Return the [X, Y] coordinate for the center point of the cell that contains the specified text.  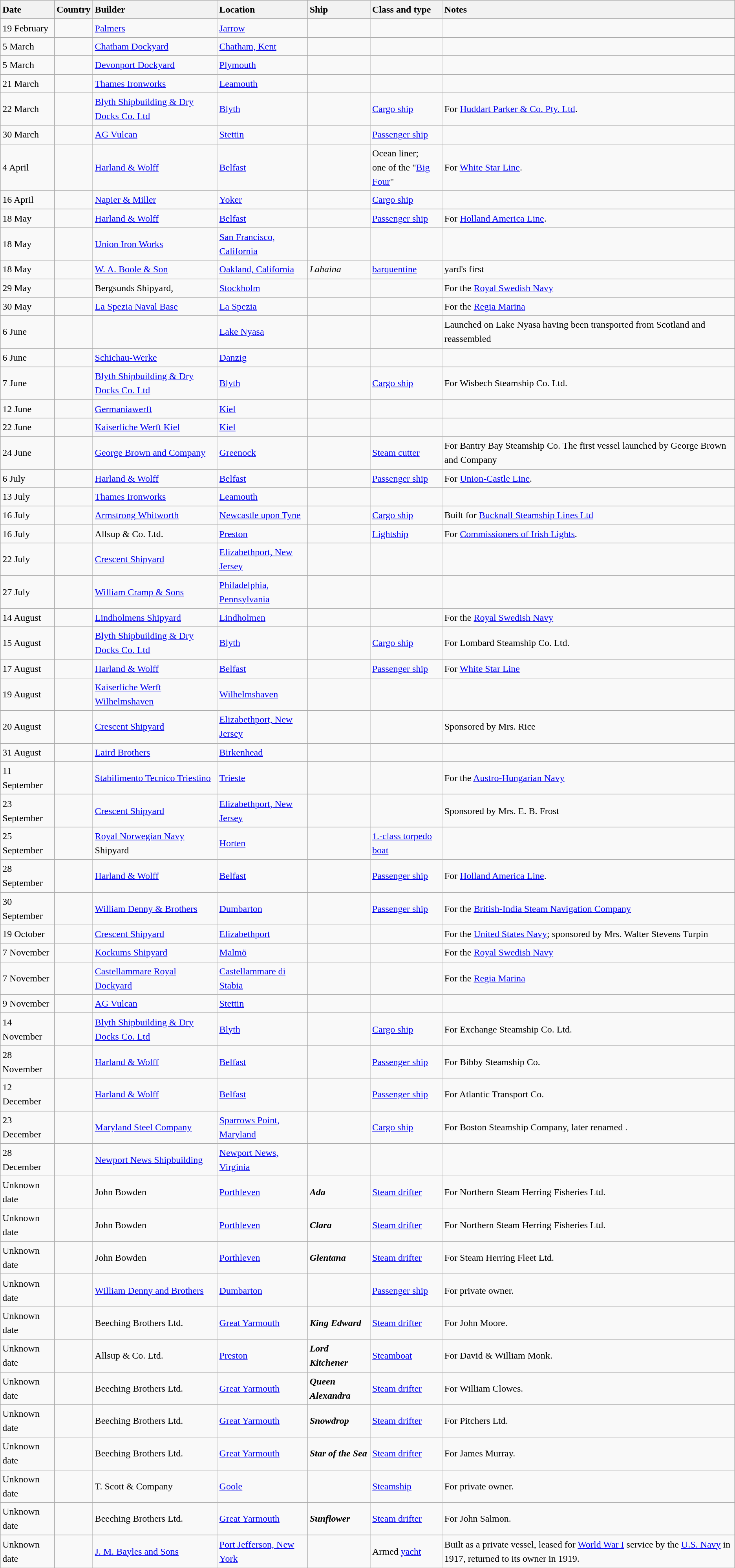
Castellammare Royal Dockyard [155, 978]
For Wisbech Steamship Co. Ltd. [588, 383]
Date [27, 9]
William Cramp & Sons [155, 592]
Maryland Steel Company [155, 1128]
Palmers [155, 28]
For White Star Line [588, 669]
9 November [27, 1003]
William Denny & Brothers [155, 908]
King Edward [338, 1323]
Greenock [262, 453]
19 February [27, 28]
Oakland, California [262, 270]
Steamship [406, 1486]
Sponsored by Mrs. E. B. Frost [588, 811]
Union Iron Works [155, 244]
For Lombard Steamship Co. Ltd. [588, 643]
Chatham Dockyard [155, 46]
Country [73, 9]
Sparrows Point, Maryland [262, 1128]
15 August [27, 643]
W. A. Boole & Son [155, 270]
23 December [27, 1128]
Launched on Lake Nyasa having been transported from Scotland and reassembled [588, 332]
For James Murray. [588, 1454]
Ship [338, 9]
28 September [27, 876]
Stockholm [262, 288]
Elizabethport [262, 934]
George Brown and Company [155, 453]
Horten [262, 843]
Jarrow [262, 28]
14 November [27, 1029]
Malmö [262, 952]
Goole [262, 1486]
William Denny and Brothers [155, 1290]
Steam cutter [406, 453]
San Francisco, California [262, 244]
Lightship [406, 534]
Wilhelmshaven [262, 695]
For Pitchers Ltd. [588, 1421]
24 June [27, 453]
Class and type [406, 9]
Napier & Miller [155, 200]
Castellammare di Stabia [262, 978]
For Boston Steamship Company, later renamed . [588, 1128]
23 September [27, 811]
Laird Brothers [155, 753]
28 November [27, 1062]
12 December [27, 1095]
Queen Alexandra [338, 1388]
Builder [155, 9]
Ada [338, 1193]
7 June [27, 383]
Lahaina [338, 270]
14 August [27, 618]
13 July [27, 497]
Notes [588, 9]
1.-class torpedo boat [406, 843]
30 May [27, 306]
Yoker [262, 200]
11 September [27, 778]
16 April [27, 200]
Port Jefferson, New York [262, 1551]
28 December [27, 1160]
For the British-India Steam Navigation Company [588, 908]
Lord Kitchener [338, 1355]
Devonport Dockyard [155, 65]
22 July [27, 559]
Location [262, 9]
29 May [27, 288]
Plymouth [262, 65]
19 October [27, 934]
Germaniawerft [155, 409]
Lake Nyasa [262, 332]
17 August [27, 669]
Kaiserliche Werft Wilhelmshaven [155, 695]
Trieste [262, 778]
Royal Norwegian Navy Shipyard [155, 843]
Built as a private vessel, leased for World War I service by the U.S. Navy in 1917, returned to its owner in 1919. [588, 1551]
La Spezia [262, 306]
22 June [27, 427]
For Commissioners of Irish Lights. [588, 534]
20 August [27, 727]
21 March [27, 83]
For Huddart Parker & Co. Pty. Ltd. [588, 109]
Sunflower [338, 1519]
Chatham, Kent [262, 46]
Ocean liner;one of the "Big Four" [406, 167]
For the Austro-Hungarian Navy [588, 778]
Kockums Shipyard [155, 952]
19 August [27, 695]
Newport News Shipbuilding [155, 1160]
For David & William Monk. [588, 1355]
For the United States Navy; sponsored by Mrs. Walter Stevens Turpin [588, 934]
For Bibby Steamship Co. [588, 1062]
4 April [27, 167]
Snowdrop [338, 1421]
barquentine [406, 270]
Armed yacht [406, 1551]
La Spezia Naval Base [155, 306]
For Exchange Steamship Co. Ltd. [588, 1029]
yard's first [588, 270]
Schichau-Werke [155, 358]
Philadelphia, Pennsylvania [262, 592]
For John Salmon. [588, 1519]
For Atlantic Transport Co. [588, 1095]
For Bantry Bay Steamship Co. The first vessel launched by George Brown and Company [588, 453]
Kaiserliche Werft Kiel [155, 427]
6 July [27, 479]
For Union-Castle Line. [588, 479]
Armstrong Whitworth [155, 515]
Newport News, Virginia [262, 1160]
Lindholmens Shipyard [155, 618]
Built for Bucknall Steamship Lines Ltd [588, 515]
30 March [27, 134]
Birkenhead [262, 753]
31 August [27, 753]
Sponsored by Mrs. Rice [588, 727]
Steamboat [406, 1355]
Stabilimento Tecnico Triestino [155, 778]
12 June [27, 409]
For John Moore. [588, 1323]
25 September [27, 843]
T. Scott & Company [155, 1486]
Star of the Sea [338, 1454]
For Steam Herring Fleet Ltd. [588, 1258]
27 July [27, 592]
For White Star Line. [588, 167]
J. M. Bayles and Sons [155, 1551]
30 September [27, 908]
For William Clowes. [588, 1388]
Newcastle upon Tyne [262, 515]
Bergsunds Shipyard, [155, 288]
Clara [338, 1225]
Glentana [338, 1258]
Danzig [262, 358]
22 March [27, 109]
Lindholmen [262, 618]
